From the cell containing the given text, extract its center point as (X, Y) coordinate. 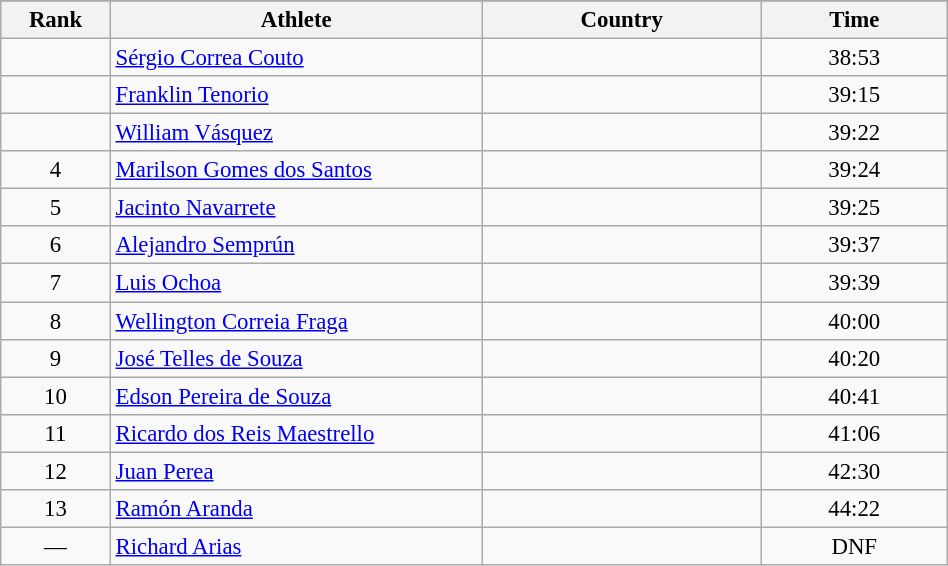
12 (56, 471)
8 (56, 321)
Jacinto Navarrete (296, 208)
Alejandro Semprún (296, 245)
Franklin Tenorio (296, 95)
40:00 (854, 321)
5 (56, 208)
39:24 (854, 170)
6 (56, 245)
Luis Ochoa (296, 283)
— (56, 546)
13 (56, 509)
39:39 (854, 283)
39:22 (854, 133)
Time (854, 20)
38:53 (854, 58)
Edson Pereira de Souza (296, 396)
39:25 (854, 208)
4 (56, 170)
44:22 (854, 509)
William Vásquez (296, 133)
39:37 (854, 245)
9 (56, 358)
Richard Arias (296, 546)
Rank (56, 20)
Marilson Gomes dos Santos (296, 170)
7 (56, 283)
42:30 (854, 471)
Country (622, 20)
Ricardo dos Reis Maestrello (296, 433)
Athlete (296, 20)
Wellington Correia Fraga (296, 321)
Ramón Aranda (296, 509)
Juan Perea (296, 471)
41:06 (854, 433)
DNF (854, 546)
10 (56, 396)
11 (56, 433)
José Telles de Souza (296, 358)
Sérgio Correa Couto (296, 58)
40:20 (854, 358)
39:15 (854, 95)
40:41 (854, 396)
